Return the [x, y] coordinate for the center point of the cell that contains the specified text.  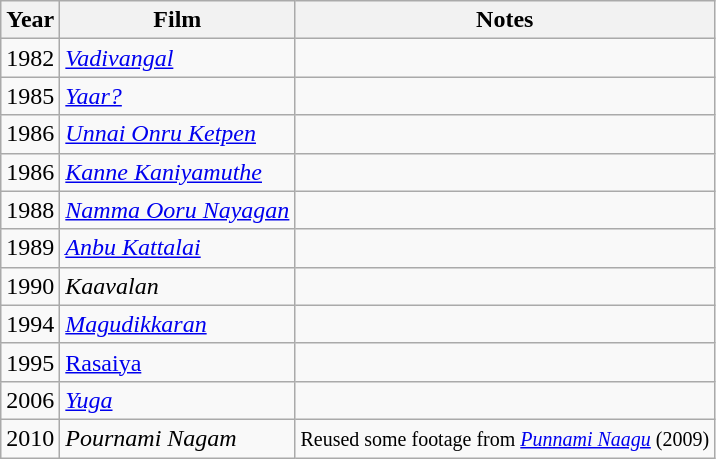
2006 [30, 400]
Film [178, 20]
1982 [30, 58]
Vadivangal [178, 58]
Magudikkaran [178, 324]
1994 [30, 324]
Kanne Kaniyamuthe [178, 172]
Pournami Nagam [178, 438]
Namma Ooru Nayagan [178, 210]
1985 [30, 96]
Year [30, 20]
Anbu Kattalai [178, 248]
Kaavalan [178, 286]
1988 [30, 210]
2010 [30, 438]
1989 [30, 248]
Notes [505, 20]
Yaar? [178, 96]
Yuga [178, 400]
1990 [30, 286]
1995 [30, 362]
Rasaiya [178, 362]
Reused some footage from Punnami Naagu (2009) [505, 438]
Unnai Onru Ketpen [178, 134]
